Return the (x, y) coordinate for the center point of the cell that contains the specified text.  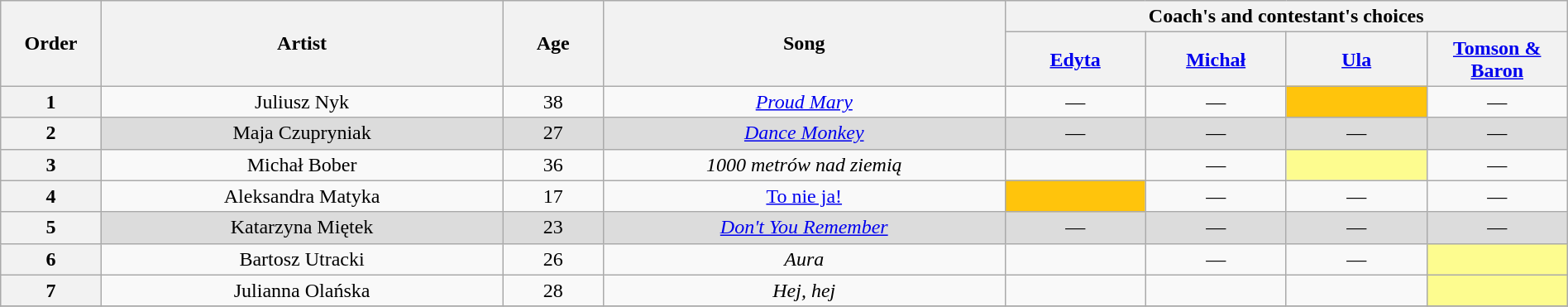
7 (51, 290)
1 (51, 102)
Artist (302, 43)
6 (51, 259)
Maja Czupryniak (302, 133)
28 (552, 290)
Coach's and contestant's choices (1286, 17)
1000 metrów nad ziemią (804, 165)
3 (51, 165)
Proud Mary (804, 102)
38 (552, 102)
Katarzyna Miętek (302, 228)
Michał (1216, 60)
Order (51, 43)
5 (51, 228)
Tomson & Baron (1497, 60)
26 (552, 259)
Aleksandra Matyka (302, 196)
Edyta (1075, 60)
Julianna Olańska (302, 290)
36 (552, 165)
Aura (804, 259)
Don't You Remember (804, 228)
23 (552, 228)
17 (552, 196)
Dance Monkey (804, 133)
Hej, hej (804, 290)
Michał Bober (302, 165)
27 (552, 133)
Ula (1356, 60)
Juliusz Nyk (302, 102)
2 (51, 133)
Song (804, 43)
Bartosz Utracki (302, 259)
4 (51, 196)
To nie ja! (804, 196)
Age (552, 43)
